Identify which cell holds the provided text, then report its [x, y] central coordinate. 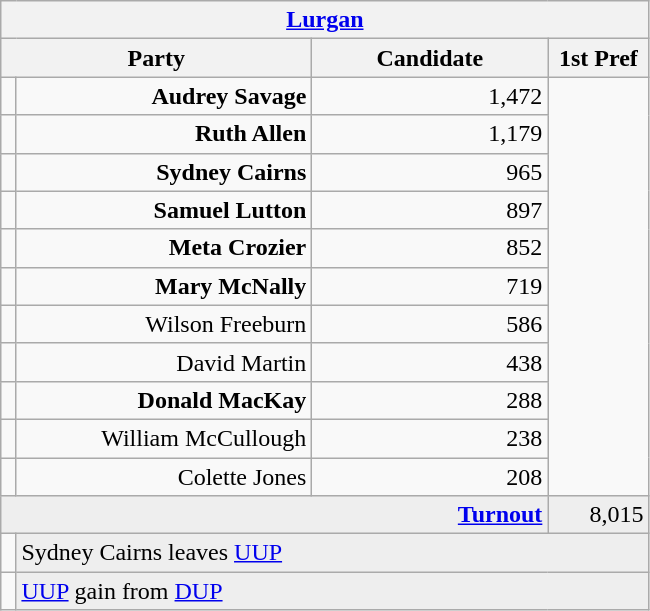
Party [156, 58]
Mary McNally [164, 286]
1st Pref [598, 58]
Turnout [274, 515]
Meta Crozier [164, 248]
586 [430, 324]
Ruth Allen [164, 134]
238 [430, 438]
Candidate [430, 58]
1,472 [430, 96]
438 [430, 362]
Audrey Savage [164, 96]
1,179 [430, 134]
852 [430, 248]
288 [430, 400]
Colette Jones [164, 477]
719 [430, 286]
David Martin [164, 362]
897 [430, 210]
UUP gain from DUP [332, 591]
Samuel Lutton [164, 210]
Wilson Freeburn [164, 324]
8,015 [598, 515]
Sydney Cairns leaves UUP [332, 553]
Donald MacKay [164, 400]
965 [430, 172]
Lurgan [325, 20]
Sydney Cairns [164, 172]
208 [430, 477]
William McCullough [164, 438]
